Locate the cell with the specified text and output its [X, Y] center coordinate. 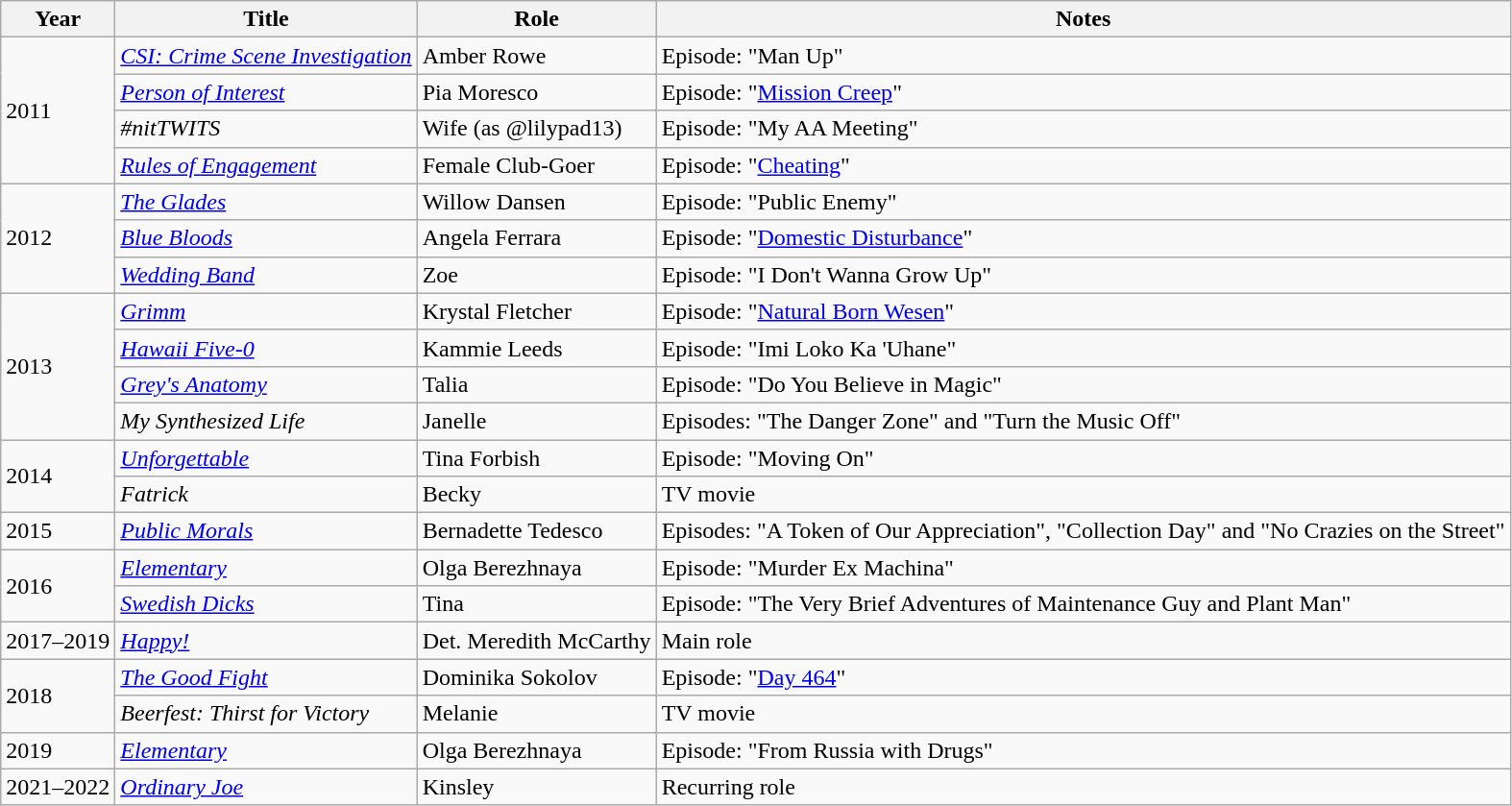
Rules of Engagement [266, 165]
Det. Meredith McCarthy [536, 641]
Amber Rowe [536, 56]
Grey's Anatomy [266, 384]
Episode: "Man Up" [1084, 56]
Episode: "Do You Believe in Magic" [1084, 384]
2013 [58, 366]
2012 [58, 238]
2021–2022 [58, 787]
Kammie Leeds [536, 348]
The Good Fight [266, 677]
Episode: "Day 464" [1084, 677]
Episode: "From Russia with Drugs" [1084, 750]
Angela Ferrara [536, 238]
Willow Dansen [536, 202]
The Glades [266, 202]
Hawaii Five-0 [266, 348]
Episode: "Public Enemy" [1084, 202]
#nitTWITS [266, 129]
Melanie [536, 714]
Janelle [536, 421]
Tina [536, 604]
Wife (as @lilypad13) [536, 129]
Krystal Fletcher [536, 311]
Episode: "My AA Meeting" [1084, 129]
Pia Moresco [536, 92]
2018 [58, 696]
Recurring role [1084, 787]
My Synthesized Life [266, 421]
2015 [58, 531]
Episode: "Mission Creep" [1084, 92]
2011 [58, 110]
Episode: "Murder Ex Machina" [1084, 568]
Episode: "I Don't Wanna Grow Up" [1084, 275]
Episode: "Domestic Disturbance" [1084, 238]
Person of Interest [266, 92]
Episode: "Natural Born Wesen" [1084, 311]
Episode: "The Very Brief Adventures of Maintenance Guy and Plant Man" [1084, 604]
Blue Bloods [266, 238]
Swedish Dicks [266, 604]
Talia [536, 384]
Zoe [536, 275]
Wedding Band [266, 275]
Female Club-Goer [536, 165]
Beerfest: Thirst for Victory [266, 714]
Becky [536, 495]
Bernadette Tedesco [536, 531]
Happy! [266, 641]
CSI: Crime Scene Investigation [266, 56]
Title [266, 19]
Episodes: "The Danger Zone" and "Turn the Music Off" [1084, 421]
Episode: "Cheating" [1084, 165]
Grimm [266, 311]
Episode: "Moving On" [1084, 458]
2017–2019 [58, 641]
2016 [58, 586]
Notes [1084, 19]
Role [536, 19]
Public Morals [266, 531]
Episode: "Imi Loko Ka 'Uhane" [1084, 348]
Episodes: "A Token of Our Appreciation", "Collection Day" and "No Crazies on the Street" [1084, 531]
Dominika Sokolov [536, 677]
Main role [1084, 641]
Kinsley [536, 787]
Fatrick [266, 495]
Unforgettable [266, 458]
Tina Forbish [536, 458]
2019 [58, 750]
Ordinary Joe [266, 787]
2014 [58, 476]
Year [58, 19]
